Search for the cell housing the specified text and yield its (x, y) center coordinate. 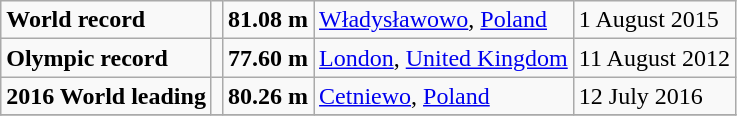
81.08 m (268, 20)
11 August 2012 (654, 58)
Władysławowo, Poland (444, 20)
80.26 m (268, 96)
12 July 2016 (654, 96)
World record (106, 20)
London, United Kingdom (444, 58)
Olympic record (106, 58)
Cetniewo, Poland (444, 96)
2016 World leading (106, 96)
1 August 2015 (654, 20)
77.60 m (268, 58)
